Return the [x, y] coordinate for the center point of the cell that contains the specified text.  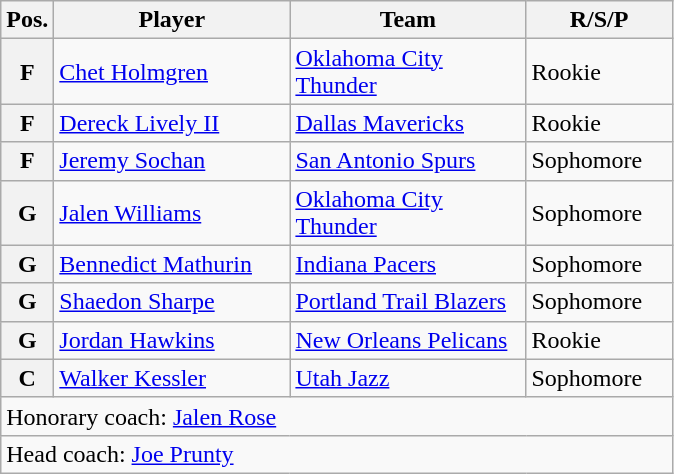
C [28, 378]
Utah Jazz [408, 378]
Bennedict Mathurin [172, 264]
Shaedon Sharpe [172, 302]
Jordan Hawkins [172, 340]
Dallas Mavericks [408, 123]
Jalen Williams [172, 212]
Chet Holmgren [172, 72]
New Orleans Pelicans [408, 340]
Head coach: Joe Prunty [336, 454]
Dereck Lively II [172, 123]
R/S/P [599, 20]
Indiana Pacers [408, 264]
Player [172, 20]
Team [408, 20]
Walker Kessler [172, 378]
Honorary coach: Jalen Rose [336, 416]
Pos. [28, 20]
San Antonio Spurs [408, 161]
Portland Trail Blazers [408, 302]
Jeremy Sochan [172, 161]
